Return the (x, y) coordinate for the center point of the cell that contains the specified text.  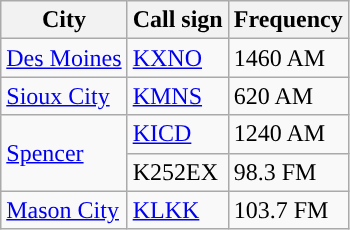
Frequency (288, 20)
KXNO (178, 58)
KICD (178, 134)
103.7 FM (288, 210)
620 AM (288, 96)
1460 AM (288, 58)
Mason City (64, 210)
Sioux City (64, 96)
K252EX (178, 172)
Spencer (64, 153)
KMNS (178, 96)
City (64, 20)
KLKK (178, 210)
98.3 FM (288, 172)
1240 AM (288, 134)
Call sign (178, 20)
Des Moines (64, 58)
